Capture the cell that displays the provided text and extract its [x, y] central coordinate. 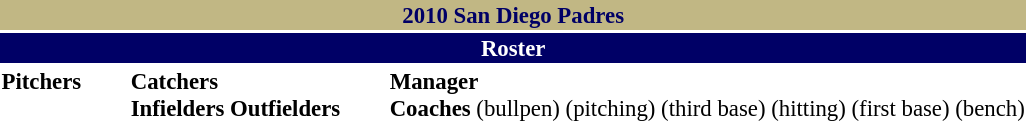
Roster [513, 48]
2010 San Diego Padres [513, 15]
